Detect which cell encompasses the target text, then output its [X, Y] center coordinate. 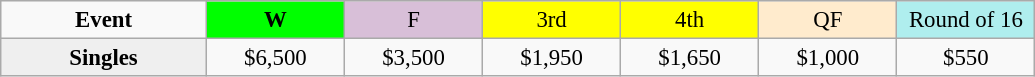
$1,950 [552, 58]
$1,650 [690, 58]
$550 [966, 58]
$6,500 [275, 58]
Singles [104, 58]
Round of 16 [966, 20]
$3,500 [413, 58]
Event [104, 20]
F [413, 20]
4th [690, 20]
QF [828, 20]
$1,000 [828, 58]
W [275, 20]
3rd [552, 20]
